Pinpoint the cell where the given text exists, returning its (x, y) midpoint coordinate. 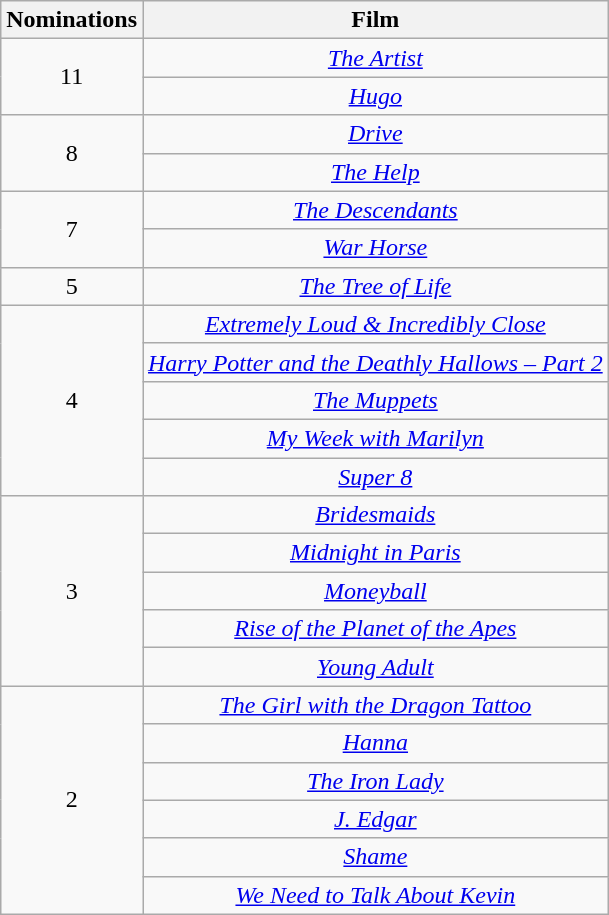
11 (72, 77)
Moneyball (375, 591)
4 (72, 400)
My Week with Marilyn (375, 438)
Drive (375, 134)
2 (72, 800)
The Iron Lady (375, 781)
Hugo (375, 96)
Hanna (375, 743)
J. Edgar (375, 819)
Bridesmaids (375, 515)
The Girl with the Dragon Tattoo (375, 705)
The Descendants (375, 210)
The Tree of Life (375, 286)
7 (72, 229)
Super 8 (375, 477)
The Muppets (375, 400)
Rise of the Planet of the Apes (375, 629)
3 (72, 591)
Extremely Loud & Incredibly Close (375, 324)
8 (72, 153)
Film (375, 20)
The Artist (375, 58)
The Help (375, 172)
Shame (375, 857)
War Horse (375, 248)
Young Adult (375, 667)
We Need to Talk About Kevin (375, 895)
5 (72, 286)
Midnight in Paris (375, 553)
Harry Potter and the Deathly Hallows – Part 2 (375, 362)
Nominations (72, 20)
